Determine the [X, Y] coordinate at the center of the cell enclosing the given text.  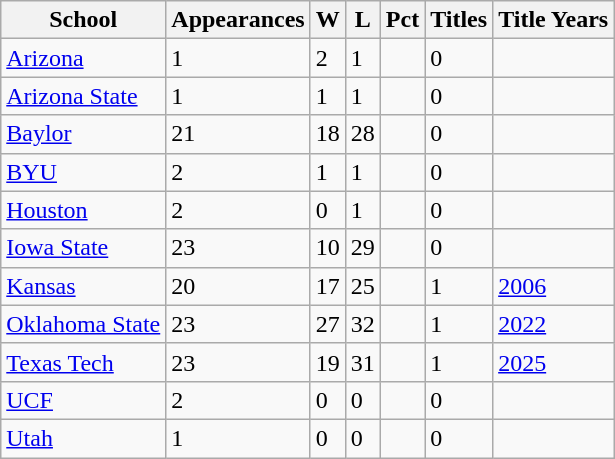
Titles [459, 20]
19 [328, 362]
17 [328, 286]
27 [328, 324]
School [84, 20]
2006 [554, 286]
28 [362, 134]
Houston [84, 210]
2022 [554, 324]
21 [238, 134]
W [328, 20]
Kansas [84, 286]
Pct [402, 20]
Appearances [238, 20]
Title Years [554, 20]
10 [328, 248]
L [362, 20]
25 [362, 286]
Texas Tech [84, 362]
BYU [84, 172]
Arizona [84, 58]
Oklahoma State [84, 324]
Arizona State [84, 96]
2025 [554, 362]
32 [362, 324]
18 [328, 134]
20 [238, 286]
Iowa State [84, 248]
UCF [84, 400]
29 [362, 248]
31 [362, 362]
Baylor [84, 134]
Utah [84, 438]
